For the text-containing cell, return its midpoint in [X, Y] coordinate format. 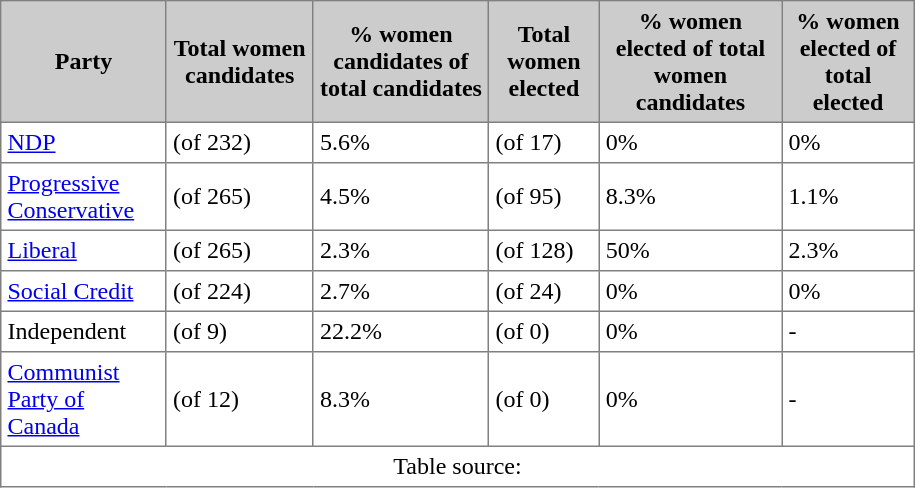
(of 9) [240, 331]
NDP [84, 142]
Communist Party of Canada [84, 399]
1.1% [848, 197]
Independent [84, 331]
Total women elected [544, 62]
Liberal [84, 250]
% women elected of total elected [848, 62]
50% [690, 250]
2.7% [401, 291]
(of 95) [544, 197]
Party [84, 62]
(of 224) [240, 291]
% women candidates of total candidates [401, 62]
22.2% [401, 331]
(of 12) [240, 399]
Progressive Conservative [84, 197]
Total women candidates [240, 62]
5.6% [401, 142]
% women elected of total women candidates [690, 62]
(of 24) [544, 291]
(of 128) [544, 250]
(of 17) [544, 142]
Social Credit [84, 291]
4.5% [401, 197]
(of 232) [240, 142]
Table source: [458, 466]
